Determine the [x, y] coordinate at the center of the cell enclosing the given text.  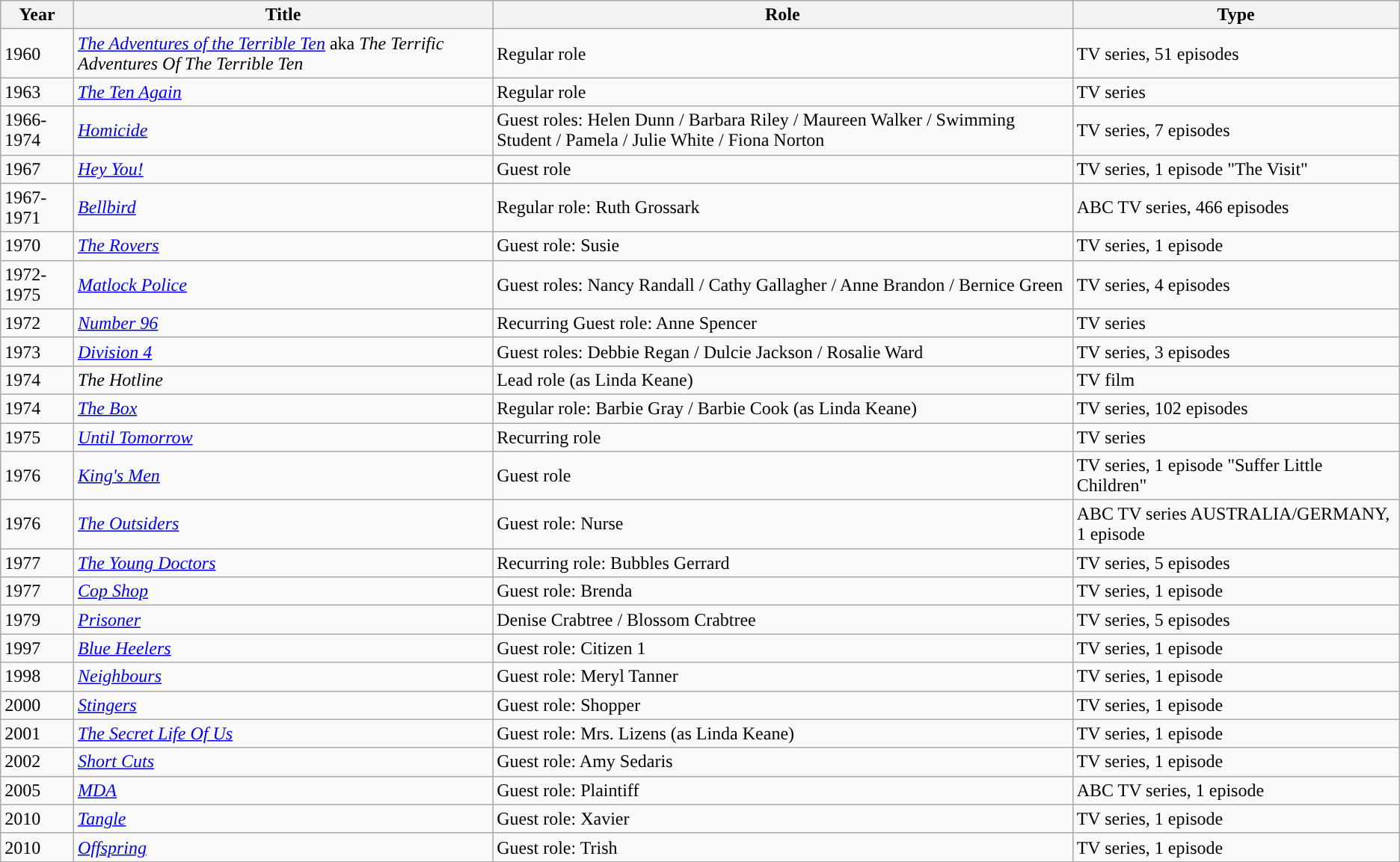
2000 [37, 705]
1972 [37, 323]
Short Cuts [283, 762]
1979 [37, 620]
Guest role: Mrs. Lizens (as Linda Keane) [782, 733]
Bellbird [283, 208]
Recurring role [782, 437]
Homicide [283, 130]
Offspring [283, 847]
The Rovers [283, 246]
The Box [283, 408]
TV series, 4 episodes [1235, 284]
Guest roles: Helen Dunn / Barbara Riley / Maureen Walker / Swimming Student / Pamela / Julie White / Fiona Norton [782, 130]
Regular role: Ruth Grossark [782, 208]
Until Tomorrow [283, 437]
Year [37, 15]
Guest roles: Nancy Randall / Cathy Gallagher / Anne Brandon / Bernice Green [782, 284]
TV series, 3 episodes [1235, 351]
1960 [37, 54]
Regular role: Barbie Gray / Barbie Cook (as Linda Keane) [782, 408]
Cop Shop [283, 591]
TV series, 1 episode "Suffer Little Children" [1235, 475]
2002 [37, 762]
1970 [37, 246]
Recurring role: Bubbles Gerrard [782, 563]
Guest role: Xavier [782, 819]
ABC TV series, 1 episode [1235, 790]
ABC TV series, 466 episodes [1235, 208]
The Outsiders [283, 525]
Stingers [283, 705]
TV film [1235, 380]
The Hotline [283, 380]
1967-1971 [37, 208]
Division 4 [283, 351]
Prisoner [283, 620]
1973 [37, 351]
King's Men [283, 475]
Neighbours [283, 677]
Blue Heelers [283, 648]
Type [1235, 15]
2005 [37, 790]
Denise Crabtree / Blossom Crabtree [782, 620]
The Adventures of the Terrible Ten aka The Terrific Adventures Of The Terrible Ten [283, 54]
Lead role (as Linda Keane) [782, 380]
2001 [37, 733]
1966-1974 [37, 130]
ABC TV series AUSTRALIA/GERMANY, 1 episode [1235, 525]
Guest roles: Debbie Regan / Dulcie Jackson / Rosalie Ward [782, 351]
1972-1975 [37, 284]
Guest role: Amy Sedaris [782, 762]
Guest role: Meryl Tanner [782, 677]
Number 96 [283, 323]
Title [283, 15]
Guest role: Citizen 1 [782, 648]
The Young Doctors [283, 563]
Guest role: Susie [782, 246]
TV series, 51 episodes [1235, 54]
The Ten Again [283, 92]
1963 [37, 92]
Hey You! [283, 169]
1998 [37, 677]
Guest role: Plaintiff [782, 790]
Guest role: Trish [782, 847]
Guest role: Shopper [782, 705]
MDA [283, 790]
Tangle [283, 819]
Guest role: Nurse [782, 525]
TV series, 7 episodes [1235, 130]
Matlock Police [283, 284]
Role [782, 15]
Recurring Guest role: Anne Spencer [782, 323]
1975 [37, 437]
1997 [37, 648]
1967 [37, 169]
TV series, 1 episode "The Visit" [1235, 169]
The Secret Life Of Us [283, 733]
TV series, 102 episodes [1235, 408]
Guest role: Brenda [782, 591]
